Capture the cell that displays the provided text and extract its (x, y) central coordinate. 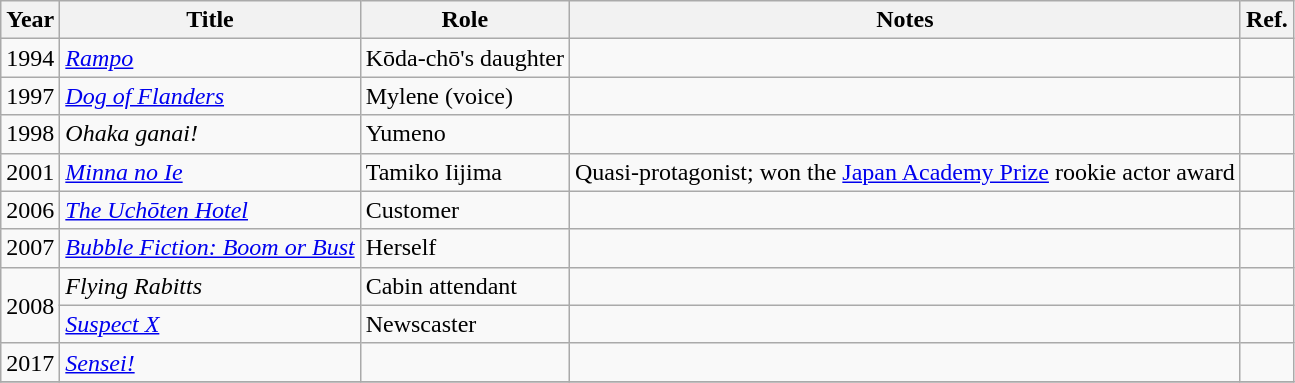
Cabin attendant (464, 286)
1997 (30, 96)
Sensei! (210, 362)
Kōda-chō's daughter (464, 58)
1994 (30, 58)
Flying Rabitts (210, 286)
Quasi-protagonist; won the Japan Academy Prize rookie actor award (904, 172)
2007 (30, 248)
2017 (30, 362)
1998 (30, 134)
Year (30, 20)
2006 (30, 210)
Tamiko Iijima (464, 172)
Mylene (voice) (464, 96)
Notes (904, 20)
The Uchōten Hotel (210, 210)
Title (210, 20)
2008 (30, 305)
Rampo (210, 58)
Dog of Flanders (210, 96)
Minna no Ie (210, 172)
Ohaka ganai! (210, 134)
Newscaster (464, 324)
Herself (464, 248)
Customer (464, 210)
Ref. (1266, 20)
Suspect X (210, 324)
Role (464, 20)
Yumeno (464, 134)
2001 (30, 172)
Bubble Fiction: Boom or Bust (210, 248)
